Determine the [x, y] coordinate at the center of the cell enclosing the given text.  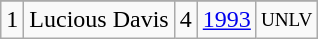
4 [186, 20]
1 [12, 20]
1993 [226, 20]
UNLV [286, 20]
Lucious Davis [99, 20]
